Return the [X, Y] coordinate for the center point of the cell that contains the specified text.  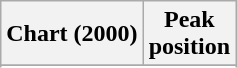
Chart (2000) [72, 34]
Peakposition [189, 34]
